Return (x, y) of the center of cell containing provided text 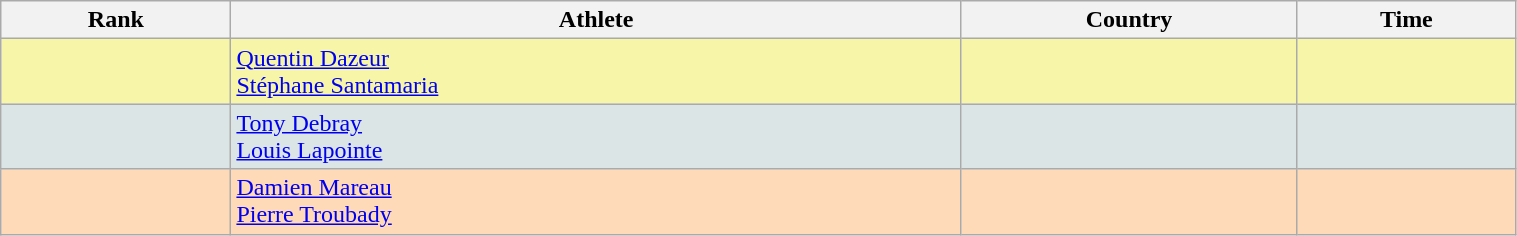
Athlete (596, 20)
Country (1128, 20)
Rank (116, 20)
Damien MareauPierre Troubady (596, 202)
Tony DebrayLouis Lapointe (596, 136)
Time (1406, 20)
Quentin DazeurStéphane Santamaria (596, 72)
